For the text-containing cell, return its midpoint in (X, Y) coordinate format. 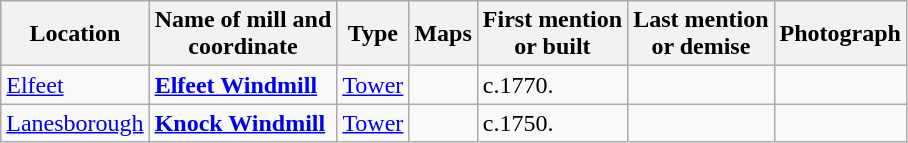
Lanesborough (75, 123)
Elfeet (75, 85)
Name of mill andcoordinate (243, 34)
First mentionor built (552, 34)
c.1750. (552, 123)
Maps (443, 34)
Location (75, 34)
Photograph (840, 34)
Type (373, 34)
c.1770. (552, 85)
Knock Windmill (243, 123)
Last mention or demise (701, 34)
Elfeet Windmill (243, 85)
